Pinpoint the cell where the given text exists, returning its (x, y) midpoint coordinate. 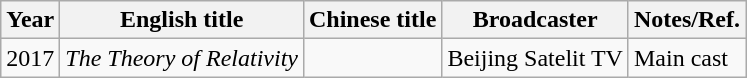
English title (182, 20)
Beijing Satelit TV (536, 58)
Broadcaster (536, 20)
Main cast (686, 58)
The Theory of Relativity (182, 58)
Chinese title (372, 20)
2017 (30, 58)
Notes/Ref. (686, 20)
Year (30, 20)
